Output the [X, Y] coordinate of the center of the cell containing the given text.  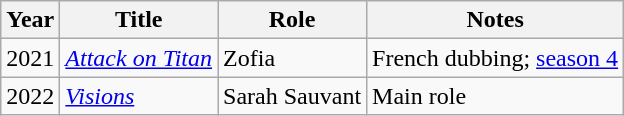
Notes [496, 20]
Role [292, 20]
Visions [139, 96]
Zofia [292, 58]
2021 [30, 58]
Sarah Sauvant [292, 96]
French dubbing; season 4 [496, 58]
Attack on Titan [139, 58]
Main role [496, 96]
Year [30, 20]
Title [139, 20]
2022 [30, 96]
